Pinpoint the cell where the given text exists, returning its [x, y] midpoint coordinate. 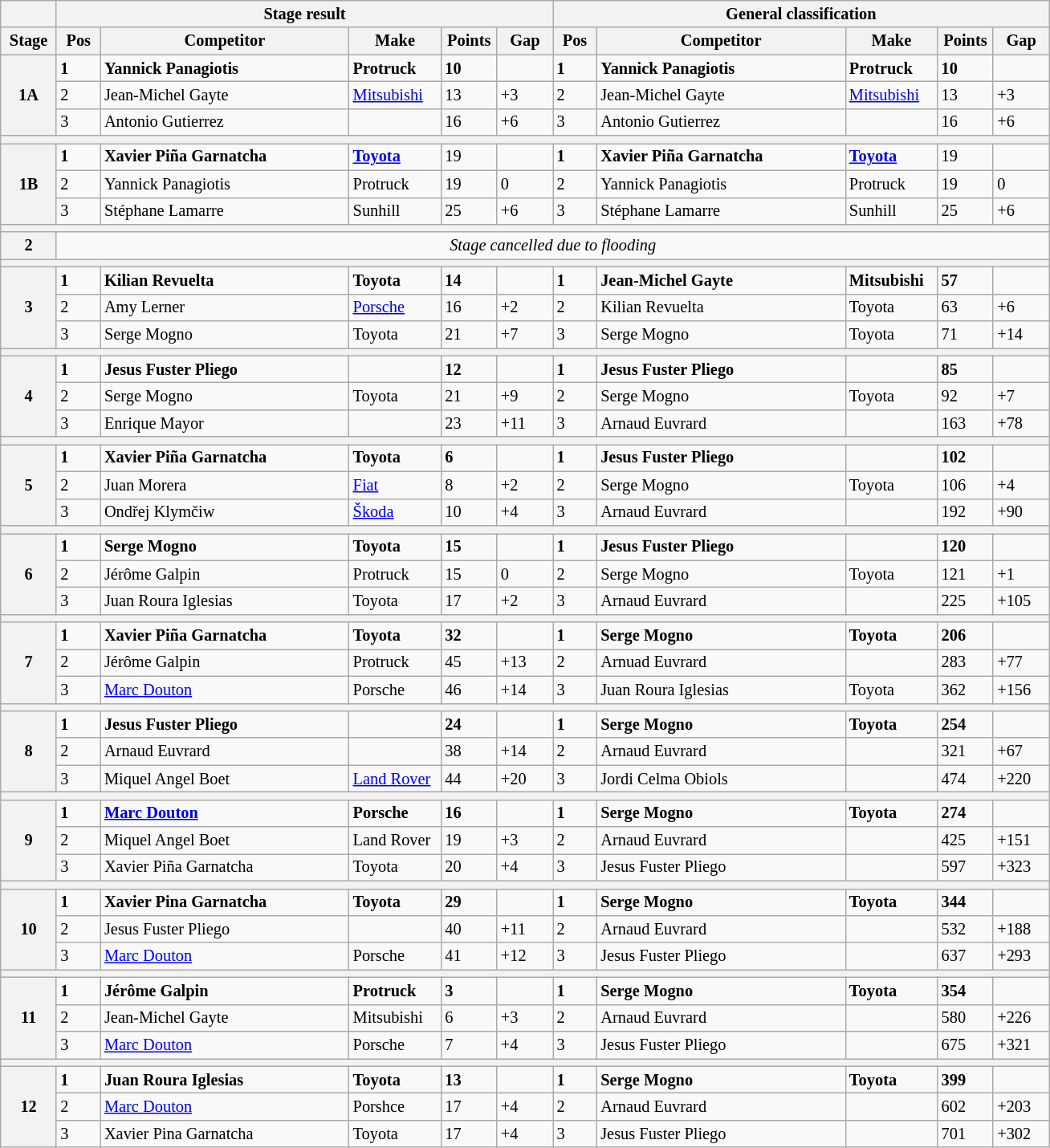
45 [469, 662]
+151 [1021, 841]
+156 [1021, 690]
254 [966, 724]
106 [966, 485]
General classification [801, 14]
+20 [525, 779]
Enrique Mayor [225, 423]
+12 [525, 956]
+90 [1021, 512]
Amy Lerner [225, 307]
24 [469, 724]
344 [966, 902]
362 [966, 690]
71 [966, 335]
Porshce [395, 1107]
40 [469, 929]
283 [966, 662]
+67 [1021, 751]
9 [29, 840]
+293 [1021, 956]
637 [966, 956]
+1 [1021, 574]
+9 [525, 396]
57 [966, 280]
+302 [1021, 1134]
321 [966, 751]
+226 [1021, 1018]
1A [29, 95]
+220 [1021, 779]
11 [29, 1018]
Stage cancelled due to flooding [552, 246]
Juan Morera [225, 485]
Arnuad Euvrard [721, 662]
675 [966, 1045]
120 [966, 547]
Jordi Celma Obiols [721, 779]
206 [966, 636]
38 [469, 751]
29 [469, 902]
Ondřej Klymčiw [225, 512]
474 [966, 779]
+105 [1021, 600]
20 [469, 867]
225 [966, 600]
41 [469, 956]
5 [29, 485]
121 [966, 574]
44 [469, 779]
Stage result [304, 14]
701 [966, 1134]
602 [966, 1107]
163 [966, 423]
354 [966, 991]
425 [966, 841]
4 [29, 397]
Fiat [395, 485]
23 [469, 423]
192 [966, 512]
+78 [1021, 423]
597 [966, 867]
580 [966, 1018]
1B [29, 183]
+203 [1021, 1107]
+188 [1021, 929]
63 [966, 307]
+321 [1021, 1045]
92 [966, 396]
Stage [29, 41]
102 [966, 458]
14 [469, 280]
+323 [1021, 867]
532 [966, 929]
399 [966, 1080]
+13 [525, 662]
+77 [1021, 662]
46 [469, 690]
Škoda [395, 512]
85 [966, 369]
32 [469, 636]
274 [966, 813]
